Output the [X, Y] coordinate of the center of the cell containing the given text.  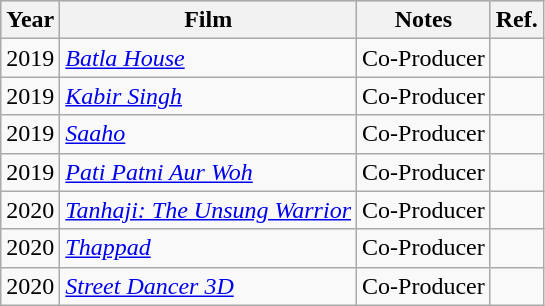
Pati Patni Aur Woh [208, 172]
Saaho [208, 134]
Year [30, 20]
Tanhaji: The Unsung Warrior [208, 210]
Street Dancer 3D [208, 286]
Kabir Singh [208, 96]
Ref. [516, 20]
Film [208, 20]
Batla House [208, 58]
Notes [424, 20]
Thappad [208, 248]
